For the text-containing cell, return its midpoint in [x, y] coordinate format. 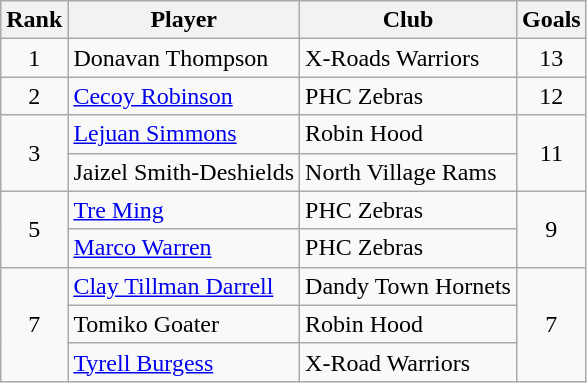
Player [184, 20]
13 [551, 58]
Clay Tillman Darrell [184, 286]
Jaizel Smith-Deshields [184, 172]
Club [408, 20]
12 [551, 96]
9 [551, 229]
Tre Ming [184, 210]
Dandy Town Hornets [408, 286]
Lejuan Simmons [184, 134]
5 [34, 229]
11 [551, 153]
3 [34, 153]
Tyrell Burgess [184, 362]
North Village Rams [408, 172]
Cecoy Robinson [184, 96]
2 [34, 96]
Rank [34, 20]
1 [34, 58]
Goals [551, 20]
X-Roads Warriors [408, 58]
Tomiko Goater [184, 324]
Marco Warren [184, 248]
Donavan Thompson [184, 58]
X-Road Warriors [408, 362]
